Capture the cell that displays the provided text and extract its [x, y] central coordinate. 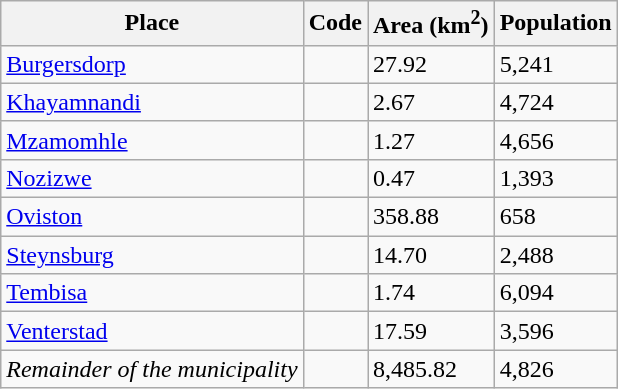
1,393 [556, 178]
358.88 [432, 217]
2.67 [432, 102]
Area (km2) [432, 24]
1.74 [432, 293]
Burgersdorp [152, 64]
5,241 [556, 64]
658 [556, 217]
1.27 [432, 140]
17.59 [432, 331]
3,596 [556, 331]
Oviston [152, 217]
Venterstad [152, 331]
Mzamomhle [152, 140]
0.47 [432, 178]
4,826 [556, 369]
4,724 [556, 102]
8,485.82 [432, 369]
6,094 [556, 293]
Population [556, 24]
Code [335, 24]
Nozizwe [152, 178]
4,656 [556, 140]
Khayamnandi [152, 102]
27.92 [432, 64]
Steynsburg [152, 255]
Place [152, 24]
14.70 [432, 255]
2,488 [556, 255]
Remainder of the municipality [152, 369]
Tembisa [152, 293]
